Find where the given text appears and provide that cell's center as [X, Y] coordinate. 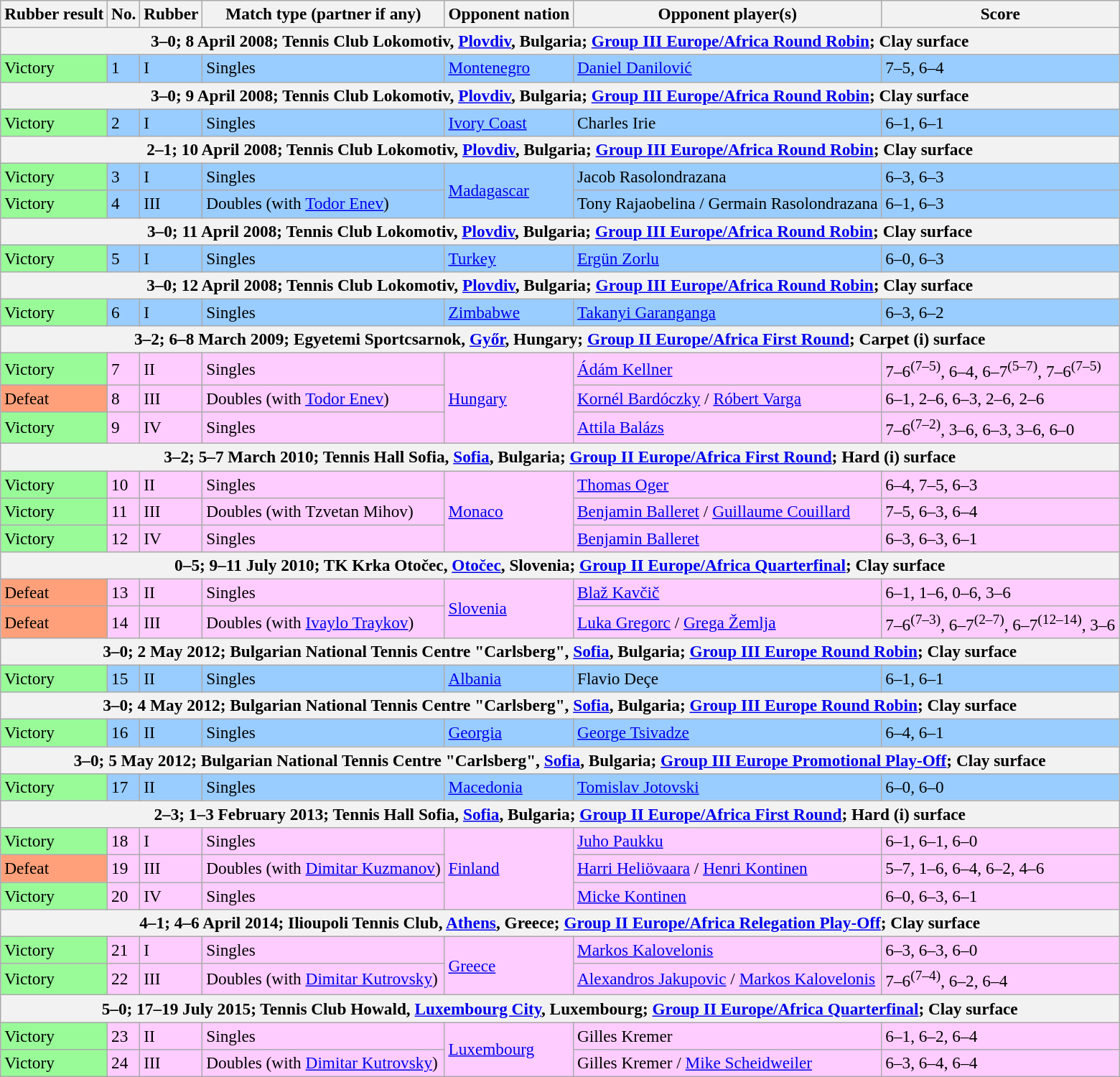
6–0, 6–3, 6–1 [1001, 895]
Macedonia [509, 787]
6 [123, 312]
7–6(7–4), 6–2, 6–4 [1001, 979]
Match type (partner if any) [323, 14]
Harri Heliövaara / Henri Kontinen [728, 868]
15 [123, 679]
No. [123, 14]
7–6(7–5), 6–4, 6–7(5–7), 7–6(7–5) [1001, 368]
3–0; 5 May 2012; Bulgarian National Tennis Centre "Carlsberg", Sofia, Bulgaria; Group III Europe Promotional Play-Off; Clay surface [560, 760]
7 [123, 368]
Opponent player(s) [728, 14]
13 [123, 592]
Flavio Deçe [728, 679]
6–1, 2–6, 6–3, 2–6, 2–6 [1001, 398]
4–1; 4–6 April 2014; Ilioupoli Tennis Club, Athens, Greece; Group II Europe/Africa Relegation Play-Off; Clay surface [560, 923]
3–2; 5–7 March 2010; Tennis Hall Sofia, Sofia, Bulgaria; Group II Europe/Africa First Round; Hard (i) surface [560, 457]
6–3, 6–3 [1001, 177]
7–6(7–3), 6–7(2–7), 6–7(12–14), 3–6 [1001, 622]
6–3, 6–4, 6–4 [1001, 1063]
20 [123, 895]
Attila Balázs [728, 427]
6–1, 1–6, 0–6, 3–6 [1001, 592]
7–6(7–2), 3–6, 6–3, 3–6, 6–0 [1001, 427]
Doubles (with Ivaylo Traykov) [323, 622]
5 [123, 258]
Tony Rajaobelina / Germain Rasolondrazana [728, 204]
George Tsivadze [728, 732]
Tomislav Jotovski [728, 787]
Monaco [509, 511]
Benjamin Balleret / Guillaume Couillard [728, 511]
3–0; 11 April 2008; Tennis Club Lokomotiv, Plovdiv, Bulgaria; Group III Europe/Africa Round Robin; Clay surface [560, 231]
3–2; 6–8 March 2009; Egyetemi Sportcsarnok, Győr, Hungary; Group II Europe/Africa First Round; Carpet (i) surface [560, 340]
3–0; 9 April 2008; Tennis Club Lokomotiv, Plovdiv, Bulgaria; Group III Europe/Africa Round Robin; Clay surface [560, 95]
Charles Irie [728, 122]
3–0; 12 April 2008; Tennis Club Lokomotiv, Plovdiv, Bulgaria; Group III Europe/Africa Round Robin; Clay surface [560, 285]
2 [123, 122]
24 [123, 1063]
6–0, 6–0 [1001, 787]
Juho Paukku [728, 841]
Montenegro [509, 68]
Ádám Kellner [728, 368]
6–1, 6–1, 6–0 [1001, 841]
Score [1001, 14]
18 [123, 841]
21 [123, 950]
23 [123, 1035]
5–7, 1–6, 6–4, 6–2, 4–6 [1001, 868]
Jacob Rasolondrazana [728, 177]
Rubber result [55, 14]
22 [123, 979]
Turkey [509, 258]
Luxembourg [509, 1049]
Micke Kontinen [728, 895]
Ivory Coast [509, 122]
Doubles (with Dimitar Kuzmanov) [323, 868]
Markos Kalovelonis [728, 950]
Blaž Kavčič [728, 592]
Thomas Oger [728, 484]
6–4, 6–1 [1001, 732]
6–3, 6–3, 6–0 [1001, 950]
3 [123, 177]
6–0, 6–3 [1001, 258]
Ergün Zorlu [728, 258]
Gilles Kremer [728, 1035]
12 [123, 538]
2–1; 10 April 2008; Tennis Club Lokomotiv, Plovdiv, Bulgaria; Group III Europe/Africa Round Robin; Clay surface [560, 149]
Gilles Kremer / Mike Scheidweiler [728, 1063]
Zimbabwe [509, 312]
Takanyi Garanganga [728, 312]
0–5; 9–11 July 2010; TK Krka Otočec, Otočec, Slovenia; Group II Europe/Africa Quarterfinal; Clay surface [560, 565]
6–4, 7–5, 6–3 [1001, 484]
6–3, 6–2 [1001, 312]
10 [123, 484]
Rubber [171, 14]
17 [123, 787]
6–1, 6–2, 6–4 [1001, 1035]
Daniel Danilović [728, 68]
6–3, 6–3, 6–1 [1001, 538]
6–1, 6–3 [1001, 204]
Madagascar [509, 190]
19 [123, 868]
11 [123, 511]
14 [123, 622]
3–0; 8 April 2008; Tennis Club Lokomotiv, Plovdiv, Bulgaria; Group III Europe/Africa Round Robin; Clay surface [560, 41]
7–5, 6–4 [1001, 68]
3–0; 2 May 2012; Bulgarian National Tennis Centre "Carlsberg", Sofia, Bulgaria; Group III Europe Round Robin; Clay surface [560, 651]
Kornél Bardóczky / Róbert Varga [728, 398]
3–0; 4 May 2012; Bulgarian National Tennis Centre "Carlsberg", Sofia, Bulgaria; Group III Europe Round Robin; Clay surface [560, 706]
Finland [509, 867]
1 [123, 68]
Luka Gregorc / Grega Žemlja [728, 622]
7–5, 6–3, 6–4 [1001, 511]
Alexandros Jakupovic / Markos Kalovelonis [728, 979]
Albania [509, 679]
Slovenia [509, 608]
Greece [509, 966]
Benjamin Balleret [728, 538]
Opponent nation [509, 14]
2–3; 1–3 February 2013; Tennis Hall Sofia, Sofia, Bulgaria; Group II Europe/Africa First Round; Hard (i) surface [560, 814]
9 [123, 427]
16 [123, 732]
4 [123, 204]
Hungary [509, 398]
Doubles (with Tzvetan Mihov) [323, 511]
8 [123, 398]
Georgia [509, 732]
5–0; 17–19 July 2015; Tennis Club Howald, Luxembourg City, Luxembourg; Group II Europe/Africa Quarterfinal; Clay surface [560, 1008]
